Return [x, y] of the center of cell containing provided text 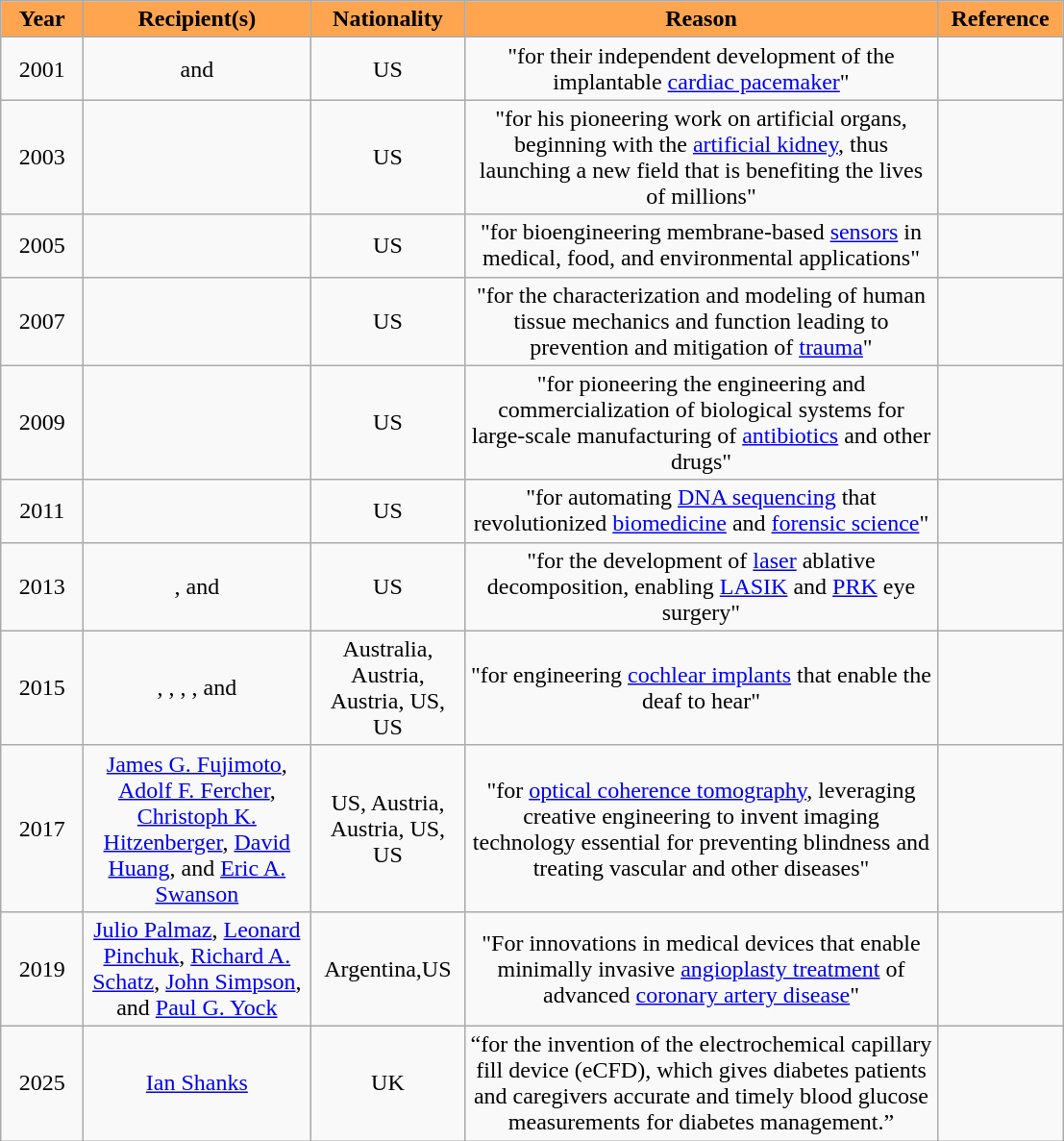
Year [42, 19]
2001 [42, 69]
Australia, Austria, Austria, US, US [388, 688]
, , , , and [197, 688]
"for engineering cochlear implants that enable the deaf to hear" [702, 688]
"for bioengineering membrane-based sensors in medical, food, and environmental applications" [702, 246]
2017 [42, 829]
Recipient(s) [197, 19]
and [197, 69]
2025 [42, 1082]
2015 [42, 688]
"For innovations in medical devices that enable minimally invasive angioplasty treatment of advanced coronary artery disease" [702, 969]
"for automating DNA sequencing that revolutionized biomedicine and forensic science" [702, 511]
"for their independent development of the implantable cardiac pacemaker" [702, 69]
2019 [42, 969]
2007 [42, 321]
James G. Fujimoto, Adolf F. Fercher, Christoph K. Hitzenberger, David Huang, and Eric A. Swanson [197, 829]
Nationality [388, 19]
, and [197, 586]
2005 [42, 246]
"for pioneering the engineering and commercialization of biological systems for large-scale manufacturing of antibiotics and other drugs" [702, 423]
2009 [42, 423]
Reason [702, 19]
Ian Shanks [197, 1082]
Argentina,US [388, 969]
US, Austria, Austria, US, US [388, 829]
"for the development of laser ablative decomposition, enabling LASIK and PRK eye surgery" [702, 586]
Reference [1000, 19]
UK [388, 1082]
Julio Palmaz, Leonard Pinchuk, Richard A. Schatz, John Simpson, and Paul G. Yock [197, 969]
"for the characterization and modeling of human tissue mechanics and function leading to prevention and mitigation of trauma" [702, 321]
2013 [42, 586]
2003 [42, 158]
2011 [42, 511]
